Provide the [x, y] coordinate of the cell's center where the given text is located.  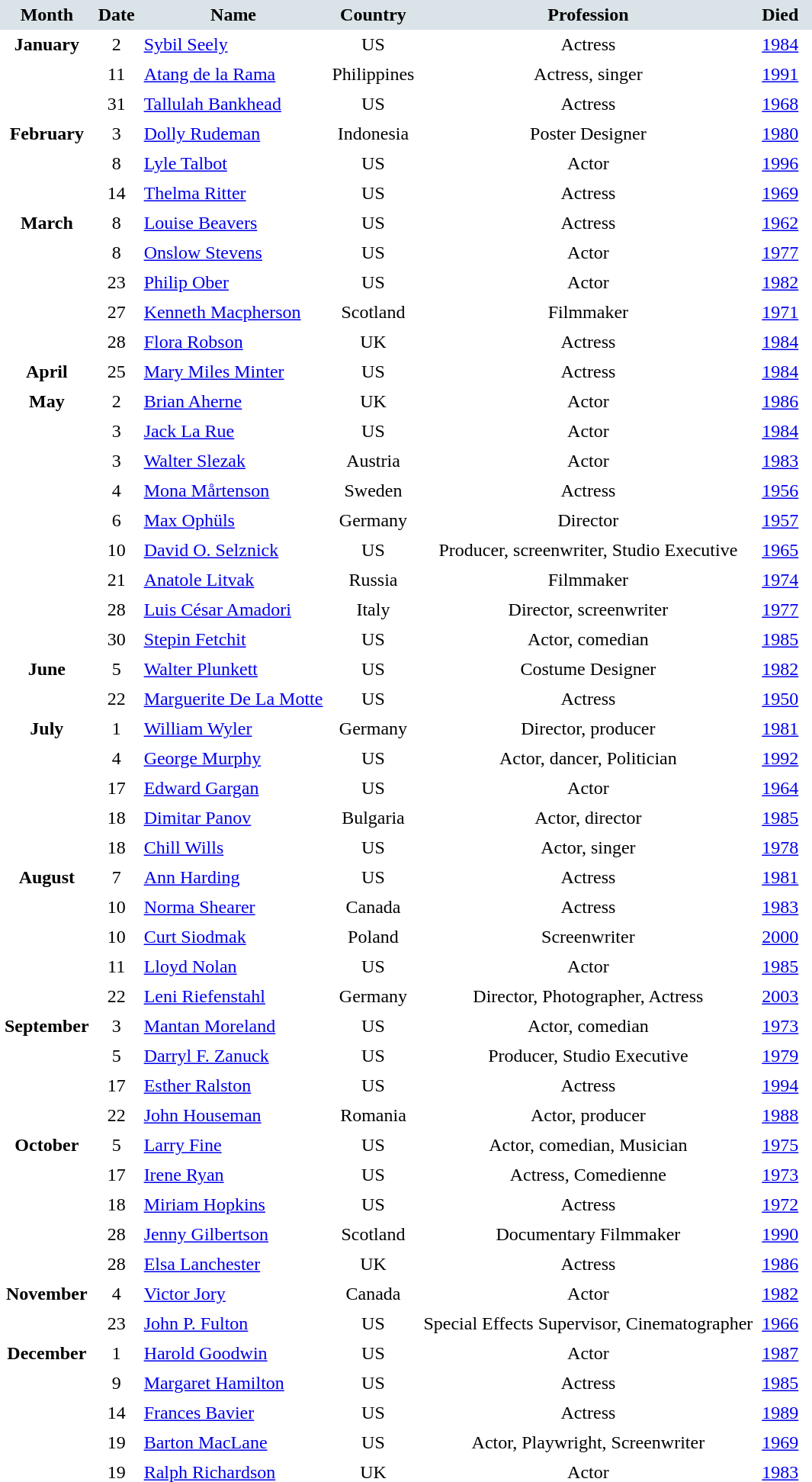
Elsa Lanchester [233, 1265]
Walter Plunkett [233, 670]
27 [117, 313]
Died [780, 15]
Director, screenwriter [588, 610]
February [47, 163]
Darryl F. Zanuck [233, 1056]
1974 [780, 580]
Esther Ralston [233, 1086]
1978 [780, 848]
Actor, singer [588, 848]
Miriam Hopkins [233, 1205]
Norma Shearer [233, 908]
1996 [780, 163]
1971 [780, 313]
Mary Miles Minter [233, 372]
Mona Mårtenson [233, 491]
Victor Jory [233, 1294]
Margaret Hamilton [233, 1384]
Actor, producer [588, 1115]
Stepin Fetchit [233, 639]
6 [117, 520]
1980 [780, 134]
John Houseman [233, 1115]
1968 [780, 104]
Indonesia [373, 134]
Irene Ryan [233, 1175]
Larry Fine [233, 1146]
1966 [780, 1324]
1992 [780, 758]
Director, Photographer, Actress [588, 996]
21 [117, 580]
Flora Robson [233, 342]
1975 [780, 1146]
1957 [780, 520]
Russia [373, 580]
1950 [780, 699]
Profession [588, 15]
April [47, 372]
1987 [780, 1353]
31 [117, 104]
7 [117, 877]
Ann Harding [233, 877]
March [47, 282]
Romania [373, 1115]
Producer, Studio Executive [588, 1056]
Philip Ober [233, 282]
May [47, 520]
Anatole Litvak [233, 580]
1991 [780, 75]
Jack La Rue [233, 432]
Tallulah Bankhead [233, 104]
Actor, director [588, 818]
Marguerite De La Motte [233, 699]
30 [117, 639]
1962 [780, 223]
Month [47, 15]
Dimitar Panov [233, 818]
August [47, 937]
Austria [373, 461]
9 [117, 1384]
1994 [780, 1086]
1956 [780, 491]
Sybil Seely [233, 44]
Special Effects Supervisor, Cinematographer [588, 1324]
25 [117, 372]
Barton MacLane [233, 1443]
1972 [780, 1205]
2003 [780, 996]
Date [117, 15]
Philippines [373, 75]
Curt Siodmak [233, 937]
Dolly Rudeman [233, 134]
Costume Designer [588, 670]
1990 [780, 1234]
Onslow Stevens [233, 253]
Brian Aherne [233, 401]
July [47, 789]
Italy [373, 610]
Sweden [373, 491]
Lloyd Nolan [233, 967]
Poster Designer [588, 134]
Director [588, 520]
Screenwriter [588, 937]
Thelma Ritter [233, 194]
Kenneth Macpherson [233, 313]
October [47, 1205]
June [47, 684]
John P. Fulton [233, 1324]
19 [117, 1443]
Country [373, 15]
Director, producer [588, 729]
Actor, Playwright, Screenwriter [588, 1443]
Actor, dancer, Politician [588, 758]
Edward Gargan [233, 789]
Harold Goodwin [233, 1353]
William Wyler [233, 729]
1964 [780, 789]
November [47, 1309]
Chill Wills [233, 848]
Bulgaria [373, 818]
Jenny Gilbertson [233, 1234]
Max Ophüls [233, 520]
George Murphy [233, 758]
Name [233, 15]
January [47, 75]
1988 [780, 1115]
Producer, screenwriter, Studio Executive [588, 551]
Actress, singer [588, 75]
Walter Slezak [233, 461]
1979 [780, 1056]
September [47, 1071]
Lyle Talbot [233, 163]
Poland [373, 937]
Louise Beavers [233, 223]
Luis César Amadori [233, 610]
Leni Riefenstahl [233, 996]
1965 [780, 551]
Documentary Filmmaker [588, 1234]
David O. Selznick [233, 551]
Actress, Comedienne [588, 1175]
2000 [780, 937]
Atang de la Rama [233, 75]
Mantan Moreland [233, 1027]
Actor, comedian, Musician [588, 1146]
Frances Bavier [233, 1413]
1989 [780, 1413]
